Determine the [X, Y] coordinate at the center of the cell enclosing the given text.  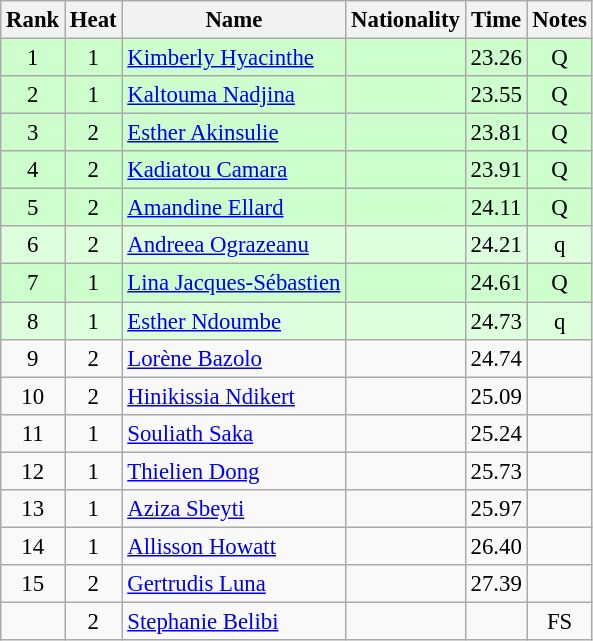
26.40 [496, 546]
Allisson Howatt [234, 546]
Nationality [406, 20]
FS [560, 621]
Heat [94, 20]
Thielien Dong [234, 471]
Andreea Ograzeanu [234, 245]
24.61 [496, 283]
24.73 [496, 321]
23.91 [496, 170]
24.21 [496, 245]
11 [33, 433]
25.24 [496, 433]
25.97 [496, 509]
Rank [33, 20]
Name [234, 20]
10 [33, 396]
Lina Jacques-Sébastien [234, 283]
7 [33, 283]
24.11 [496, 208]
25.73 [496, 471]
Gertrudis Luna [234, 584]
13 [33, 509]
3 [33, 133]
Esther Ndoumbe [234, 321]
Kimberly Hyacinthe [234, 58]
Lorène Bazolo [234, 358]
23.26 [496, 58]
Souliath Saka [234, 433]
Time [496, 20]
9 [33, 358]
Kadiatou Camara [234, 170]
23.81 [496, 133]
4 [33, 170]
6 [33, 245]
5 [33, 208]
23.55 [496, 95]
Aziza Sbeyti [234, 509]
14 [33, 546]
Hinikissia Ndikert [234, 396]
27.39 [496, 584]
24.74 [496, 358]
Stephanie Belibi [234, 621]
Kaltouma Nadjina [234, 95]
12 [33, 471]
Notes [560, 20]
25.09 [496, 396]
Amandine Ellard [234, 208]
8 [33, 321]
Esther Akinsulie [234, 133]
15 [33, 584]
